For the text-containing cell, return its midpoint in [X, Y] coordinate format. 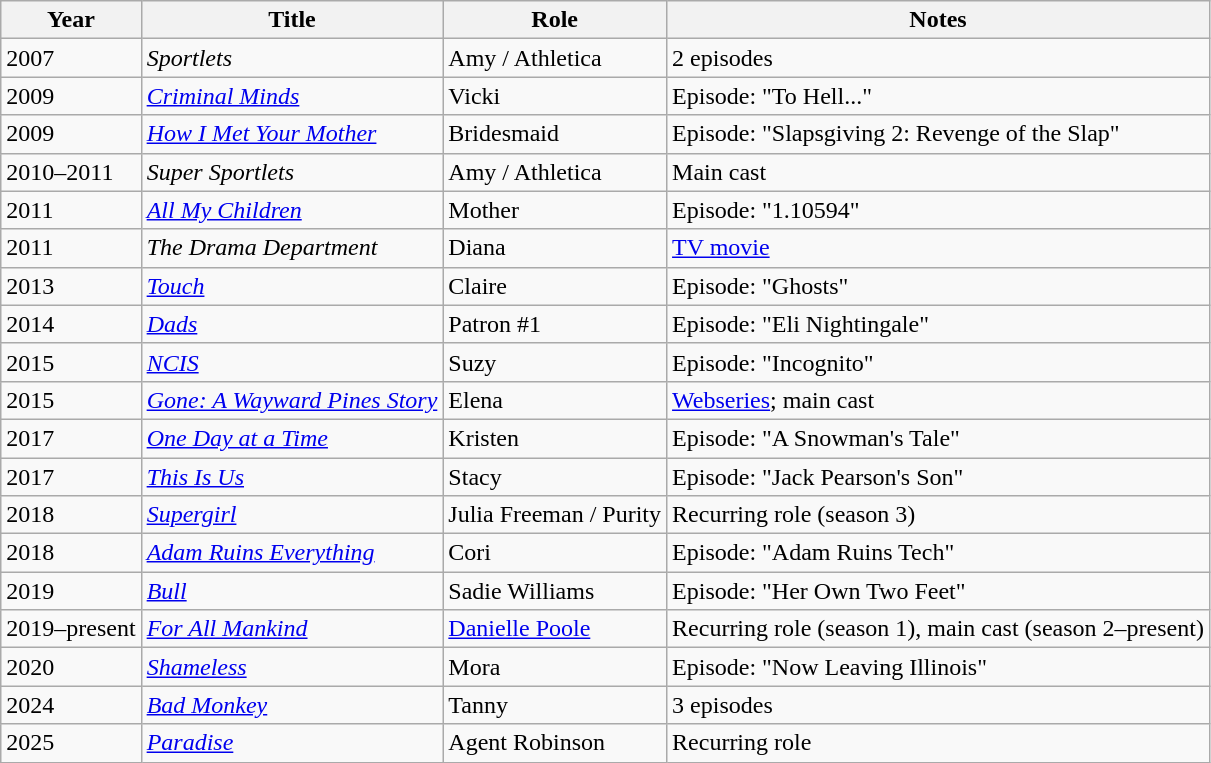
All My Children [292, 210]
Episode: "Ghosts" [938, 286]
Sadie Williams [555, 591]
Paradise [292, 743]
Episode: "Slapsgiving 2: Revenge of the Slap" [938, 134]
NCIS [292, 362]
Recurring role (season 3) [938, 515]
2019–present [71, 629]
Bridesmaid [555, 134]
Dads [292, 324]
Tanny [555, 705]
Claire [555, 286]
Mora [555, 667]
Stacy [555, 477]
2010–2011 [71, 172]
Episode: "A Snowman's Tale" [938, 438]
Bull [292, 591]
Gone: A Wayward Pines Story [292, 400]
2 episodes [938, 58]
Super Sportlets [292, 172]
Suzy [555, 362]
Elena [555, 400]
2019 [71, 591]
Agent Robinson [555, 743]
Kristen [555, 438]
Danielle Poole [555, 629]
2014 [71, 324]
Episode: "Eli Nightingale" [938, 324]
Recurring role [938, 743]
Cori [555, 553]
Criminal Minds [292, 96]
Episode: "Adam Ruins Tech" [938, 553]
2007 [71, 58]
Episode: "Her Own Two Feet" [938, 591]
TV movie [938, 248]
Diana [555, 248]
Title [292, 20]
Role [555, 20]
Patron #1 [555, 324]
Year [71, 20]
Touch [292, 286]
For All Mankind [292, 629]
Webseries; main cast [938, 400]
Vicki [555, 96]
Episode: "To Hell..." [938, 96]
Episode: "Jack Pearson's Son" [938, 477]
Sportlets [292, 58]
The Drama Department [292, 248]
Episode: "Now Leaving Illinois" [938, 667]
Adam Ruins Everything [292, 553]
Episode: "Incognito" [938, 362]
Episode: "1.10594" [938, 210]
Main cast [938, 172]
Julia Freeman / Purity [555, 515]
2020 [71, 667]
This Is Us [292, 477]
Mother [555, 210]
2013 [71, 286]
One Day at a Time [292, 438]
Notes [938, 20]
2024 [71, 705]
Recurring role (season 1), main cast (season 2–present) [938, 629]
Shameless [292, 667]
How I Met Your Mother [292, 134]
Supergirl [292, 515]
Bad Monkey [292, 705]
2025 [71, 743]
3 episodes [938, 705]
